Scan for the cell matching the given text and deliver its (x, y) coordinate at center. 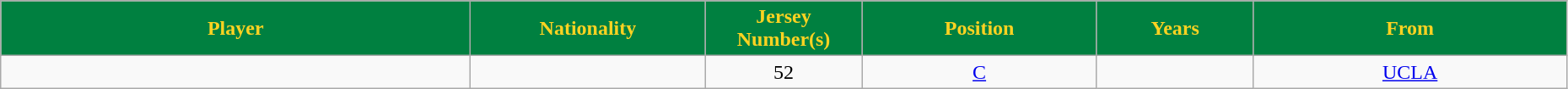
Position (979, 29)
Jersey Number(s) (784, 29)
Player (236, 29)
From (1410, 29)
UCLA (1410, 72)
52 (784, 72)
Years (1175, 29)
C (979, 72)
Nationality (588, 29)
